Pinpoint the cell where the given text exists, returning its (X, Y) midpoint coordinate. 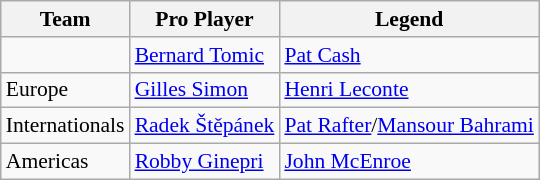
Legend (409, 19)
John McEnroe (409, 162)
Internationals (66, 126)
Team (66, 19)
Europe (66, 90)
Henri Leconte (409, 90)
Radek Štěpánek (205, 126)
Pat Rafter/Mansour Bahrami (409, 126)
Pro Player (205, 19)
Gilles Simon (205, 90)
Americas (66, 162)
Robby Ginepri (205, 162)
Pat Cash (409, 55)
Bernard Tomic (205, 55)
